Output the (x, y) coordinate of the center of the cell containing the given text.  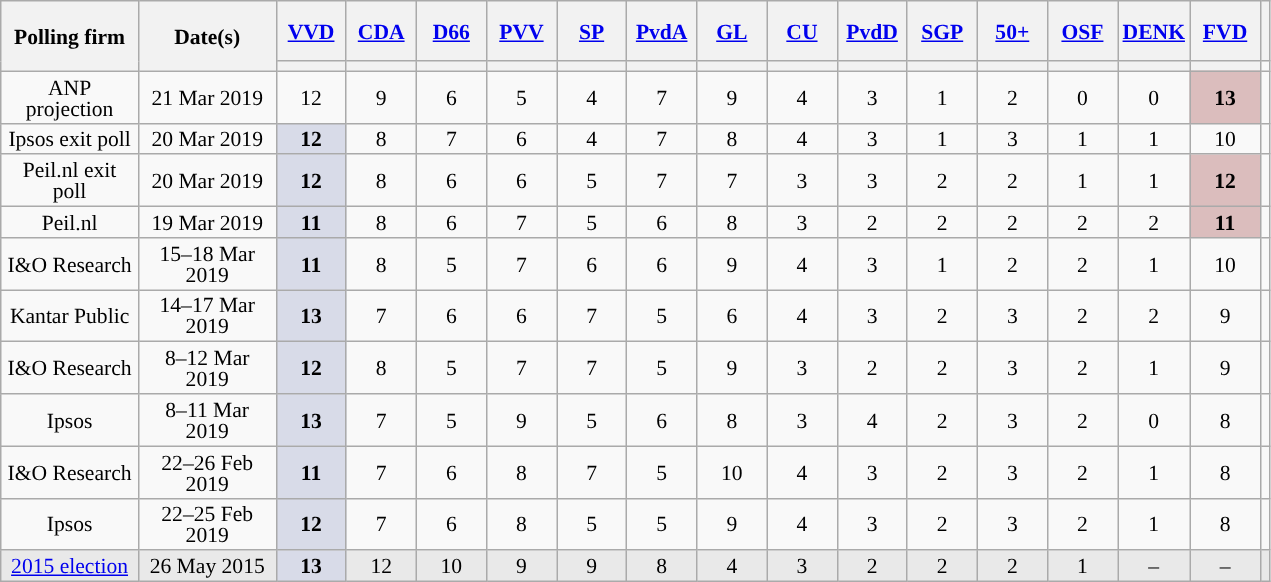
50+ (1012, 31)
Peil.nl (70, 222)
ANP projection (70, 97)
8–11 Mar 2019 (207, 420)
SGP (942, 31)
PVV (521, 31)
D66 (451, 31)
DENK (1154, 31)
CU (802, 31)
26 May 2015 (207, 566)
19 Mar 2019 (207, 222)
15–18 Mar 2019 (207, 264)
Kantar Public (70, 316)
2015 election (70, 566)
PvdA (662, 31)
8–12 Mar 2019 (207, 368)
SP (591, 31)
Date(s) (207, 36)
PvdD (872, 31)
GL (732, 31)
14–17 Mar 2019 (207, 316)
Ipsos exit poll (70, 138)
OSF (1082, 31)
22–26 Feb 2019 (207, 472)
22–25 Feb 2019 (207, 524)
VVD (311, 31)
Polling firm (70, 36)
FVD (1225, 31)
21 Mar 2019 (207, 97)
Peil.nl exit poll (70, 181)
CDA (381, 31)
